Extract the (X, Y) coordinate from the center of the cell holding the provided text.  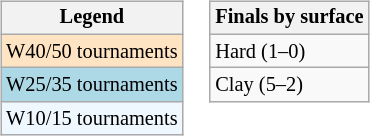
Legend (92, 18)
W10/15 tournaments (92, 119)
Hard (1–0) (289, 51)
W40/50 tournaments (92, 51)
Finals by surface (289, 18)
Clay (5–2) (289, 85)
W25/35 tournaments (92, 85)
